Locate the cell with the specified text and output its (x, y) center coordinate. 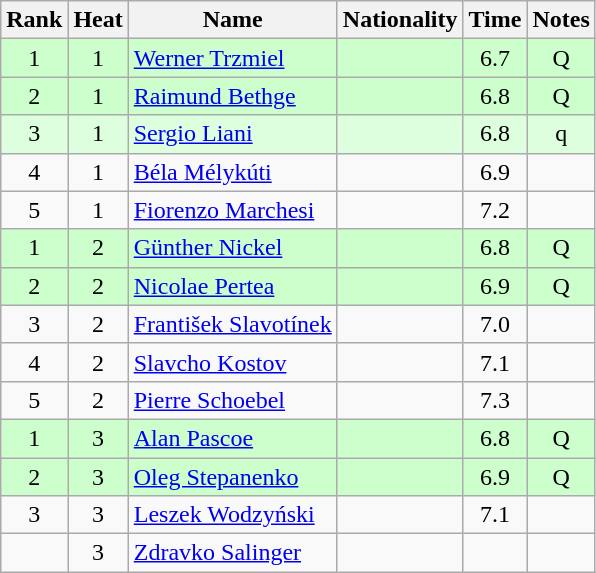
Slavcho Kostov (232, 362)
Nicolae Pertea (232, 286)
Werner Trzmiel (232, 58)
Oleg Stepanenko (232, 477)
Leszek Wodzyński (232, 515)
Günther Nickel (232, 248)
Sergio Liani (232, 134)
Notes (561, 20)
q (561, 134)
František Slavotínek (232, 324)
Name (232, 20)
Nationality (400, 20)
7.3 (495, 400)
Pierre Schoebel (232, 400)
Fiorenzo Marchesi (232, 210)
Time (495, 20)
7.0 (495, 324)
Alan Pascoe (232, 438)
Béla Mélykúti (232, 172)
Heat (98, 20)
Rank (34, 20)
7.2 (495, 210)
Raimund Bethge (232, 96)
6.7 (495, 58)
Zdravko Salinger (232, 553)
